Capture the cell that displays the provided text and extract its (x, y) central coordinate. 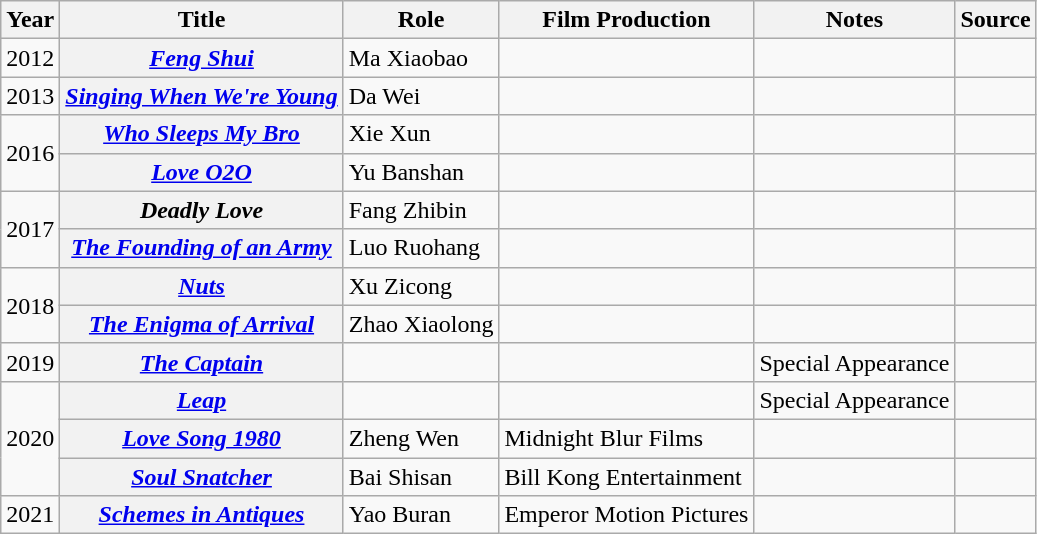
Notes (854, 20)
Bill Kong Entertainment (626, 477)
Love Song 1980 (202, 438)
Da Wei (421, 96)
Luo Ruohang (421, 248)
2016 (30, 153)
The Enigma of Arrival (202, 324)
Ma Xiaobao (421, 58)
Zhao Xiaolong (421, 324)
Title (202, 20)
2017 (30, 229)
2019 (30, 362)
Nuts (202, 286)
Xu Zicong (421, 286)
Role (421, 20)
2018 (30, 305)
Feng Shui (202, 58)
Soul Snatcher (202, 477)
Xie Xun (421, 134)
2013 (30, 96)
Yao Buran (421, 515)
Fang Zhibin (421, 210)
2020 (30, 438)
Bai Shisan (421, 477)
Yu Banshan (421, 172)
Zheng Wen (421, 438)
Deadly Love (202, 210)
Film Production (626, 20)
The Founding of an Army (202, 248)
Leap (202, 400)
Emperor Motion Pictures (626, 515)
2012 (30, 58)
Who Sleeps My Bro (202, 134)
Love O2O (202, 172)
The Captain (202, 362)
Year (30, 20)
2021 (30, 515)
Midnight Blur Films (626, 438)
Source (996, 20)
Singing When We're Young (202, 96)
Schemes in Antiques (202, 515)
